Identify which cell holds the provided text, then report its (X, Y) central coordinate. 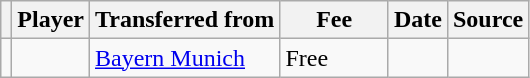
Free (334, 58)
Transferred from (185, 20)
Date (418, 20)
Source (488, 20)
Player (51, 20)
Bayern Munich (185, 58)
Fee (334, 20)
